Identify which cell holds the provided text, then report its (x, y) central coordinate. 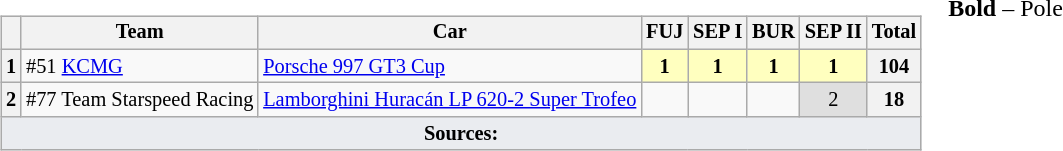
#77 Team Starspeed Racing (140, 100)
18 (894, 100)
SEP I (718, 33)
Sources: (461, 134)
Car (450, 33)
FUJ (664, 33)
Lamborghini Huracán LP 620-2 Super Trofeo (450, 100)
BUR (774, 33)
Porsche 997 GT3 Cup (450, 66)
#51 KCMG (140, 66)
Total (894, 33)
104 (894, 66)
SEP II (834, 33)
Team (140, 33)
